Capture the cell that displays the provided text and extract its (X, Y) central coordinate. 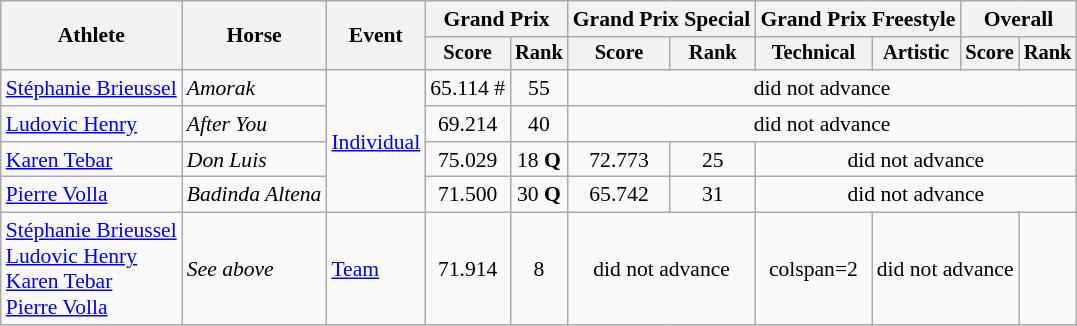
Badinda Altena (254, 195)
65.742 (620, 195)
71.914 (468, 269)
Individual (376, 141)
Event (376, 36)
Technical (813, 54)
colspan=2 (813, 269)
Karen Tebar (92, 160)
Amorak (254, 88)
Grand Prix Special (662, 19)
55 (539, 88)
Don Luis (254, 160)
Artistic (916, 54)
Team (376, 269)
65.114 # (468, 88)
69.214 (468, 124)
75.029 (468, 160)
30 Q (539, 195)
Stéphanie Brieussel (92, 88)
Grand Prix Freestyle (858, 19)
40 (539, 124)
Pierre Volla (92, 195)
31 (712, 195)
Overall (1018, 19)
25 (712, 160)
Stéphanie BrieusselLudovic HenryKaren TebarPierre Volla (92, 269)
After You (254, 124)
Ludovic Henry (92, 124)
Grand Prix (496, 19)
72.773 (620, 160)
Athlete (92, 36)
8 (539, 269)
18 Q (539, 160)
71.500 (468, 195)
See above (254, 269)
Horse (254, 36)
